Output the [x, y] coordinate of the center of the cell containing the given text.  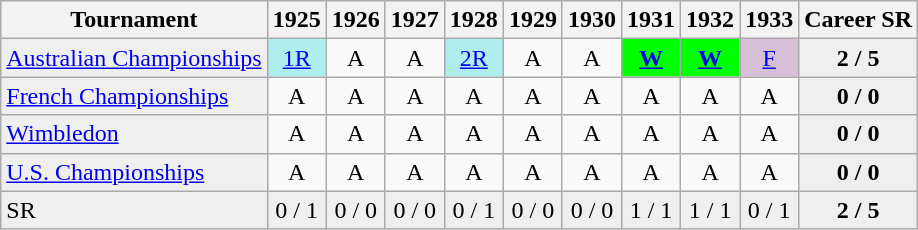
1R [296, 58]
1931 [652, 20]
1930 [592, 20]
1933 [770, 20]
1926 [356, 20]
1928 [474, 20]
U.S. Championships [134, 172]
Wimbledon [134, 134]
1925 [296, 20]
Tournament [134, 20]
1932 [710, 20]
F [770, 58]
1927 [414, 20]
Australian Championships [134, 58]
French Championships [134, 96]
Career SR [858, 20]
SR [134, 210]
1929 [532, 20]
2R [474, 58]
